Detect which cell encompasses the target text, then output its (X, Y) center coordinate. 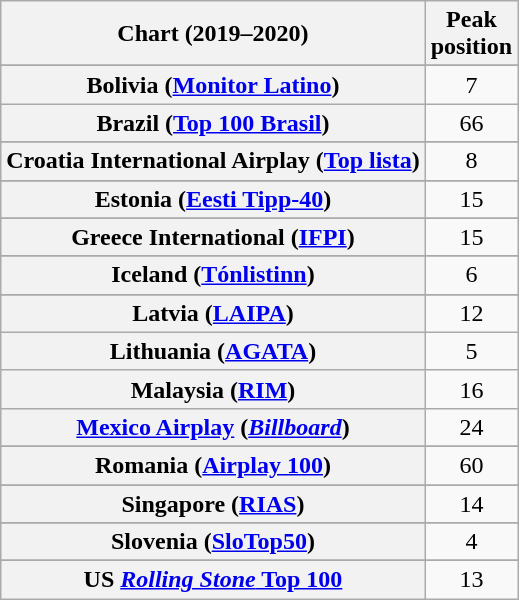
Chart (2019–2020) (213, 34)
16 (471, 389)
4 (471, 542)
6 (471, 275)
Lithuania (AGATA) (213, 351)
Brazil (Top 100 Brasil) (213, 123)
66 (471, 123)
12 (471, 313)
24 (471, 427)
Bolivia (Monitor Latino) (213, 85)
Croatia International Airplay (Top lista) (213, 161)
Mexico Airplay (Billboard) (213, 427)
Greece International (IFPI) (213, 237)
8 (471, 161)
Slovenia (SloTop50) (213, 542)
US Rolling Stone Top 100 (213, 580)
Estonia (Eesti Tipp-40) (213, 199)
Romania (Airplay 100) (213, 465)
5 (471, 351)
Latvia (LAIPA) (213, 313)
60 (471, 465)
Singapore (RIAS) (213, 503)
Peakposition (471, 34)
7 (471, 85)
13 (471, 580)
14 (471, 503)
Iceland (Tónlistinn) (213, 275)
Malaysia (RIM) (213, 389)
